Return [X, Y] of the center of cell containing provided text 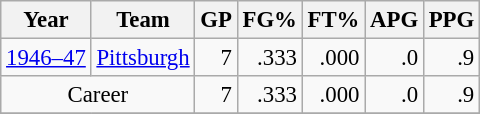
GP [216, 20]
1946–47 [46, 58]
Pittsburgh [143, 58]
Year [46, 20]
FG% [270, 20]
PPG [451, 20]
APG [394, 20]
FT% [334, 20]
Career [98, 95]
Team [143, 20]
